Detect which cell encompasses the target text, then output its (X, Y) center coordinate. 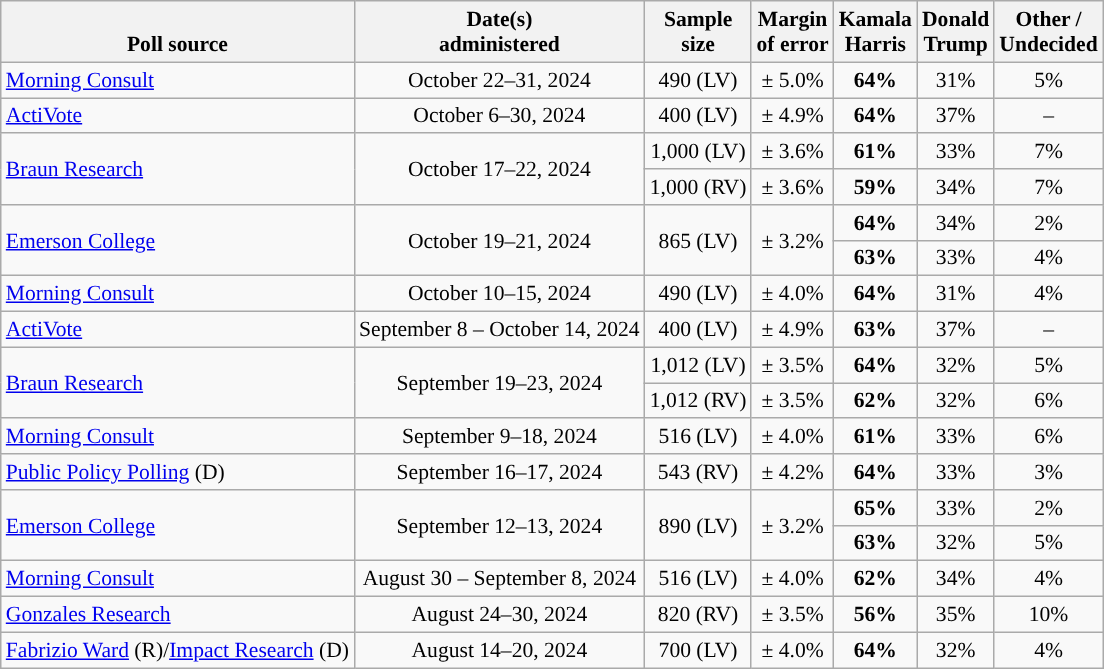
Gonzales Research (178, 615)
October 10–15, 2024 (500, 294)
Fabrizio Ward (R)/Impact Research (D) (178, 650)
1,012 (LV) (698, 365)
August 14–20, 2024 (500, 650)
October 22–31, 2024 (500, 80)
820 (RV) (698, 615)
Public Policy Polling (D) (178, 472)
September 16–17, 2024 (500, 472)
10% (1048, 615)
August 24–30, 2024 (500, 615)
Samplesize (698, 32)
865 (LV) (698, 240)
Poll source (178, 32)
1,000 (LV) (698, 152)
October 17–22, 2024 (500, 170)
890 (LV) (698, 526)
October 19–21, 2024 (500, 240)
September 9–18, 2024 (500, 437)
Marginof error (792, 32)
± 5.0% (792, 80)
± 4.2% (792, 472)
59% (876, 187)
1,012 (RV) (698, 401)
1,000 (RV) (698, 187)
35% (956, 615)
September 12–13, 2024 (500, 526)
DonaldTrump (956, 32)
October 6–30, 2024 (500, 116)
KamalaHarris (876, 32)
700 (LV) (698, 650)
56% (876, 615)
Date(s)administered (500, 32)
3% (1048, 472)
Other /Undecided (1048, 32)
August 30 – September 8, 2024 (500, 579)
65% (876, 508)
September 8 – October 14, 2024 (500, 330)
543 (RV) (698, 472)
September 19–23, 2024 (500, 382)
